Locate the cell with the specified text and output its [X, Y] center coordinate. 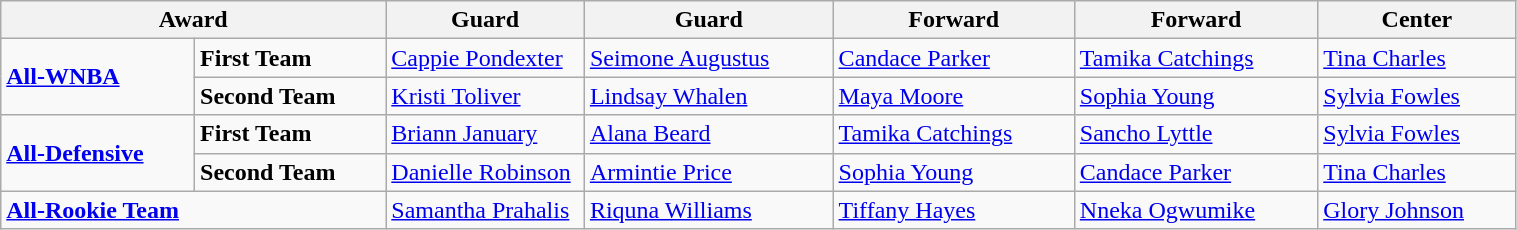
Armintie Price [708, 172]
Maya Moore [954, 96]
Tiffany Hayes [954, 210]
Riquna Williams [708, 210]
Center [1417, 20]
All-Rookie Team [194, 210]
Seimone Augustus [708, 58]
Sancho Lyttle [1196, 134]
Kristi Toliver [486, 96]
Lindsay Whalen [708, 96]
Award [194, 20]
Alana Beard [708, 134]
Danielle Robinson [486, 172]
Glory Johnson [1417, 210]
Briann January [486, 134]
All-WNBA [98, 77]
Nneka Ogwumike [1196, 210]
Samantha Prahalis [486, 210]
All-Defensive [98, 153]
Cappie Pondexter [486, 58]
